Extract the (x, y) coordinate from the center of the cell holding the provided text.  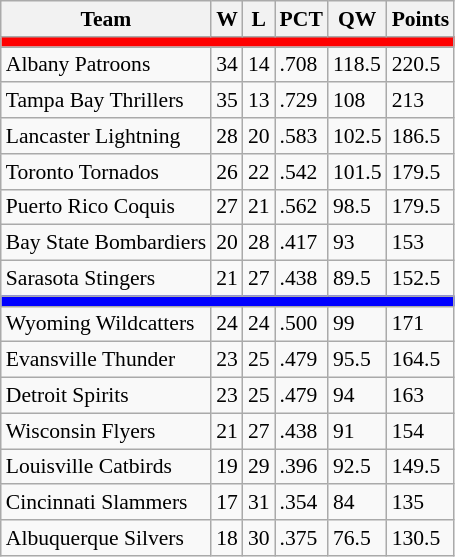
Cincinnati Slammers (106, 503)
130.5 (421, 538)
99 (358, 324)
163 (421, 396)
98.5 (358, 207)
76.5 (358, 538)
W (227, 19)
164.5 (421, 360)
Evansville Thunder (106, 360)
.542 (302, 172)
101.5 (358, 172)
154 (421, 431)
118.5 (358, 65)
186.5 (421, 136)
Detroit Spirits (106, 396)
Points (421, 19)
L (259, 19)
152.5 (421, 279)
171 (421, 324)
29 (259, 467)
213 (421, 101)
30 (259, 538)
Albuquerque Silvers (106, 538)
Team (106, 19)
91 (358, 431)
153 (421, 243)
.375 (302, 538)
PCT (302, 19)
93 (358, 243)
220.5 (421, 65)
149.5 (421, 467)
Puerto Rico Coquis (106, 207)
95.5 (358, 360)
Albany Patroons (106, 65)
84 (358, 503)
34 (227, 65)
18 (227, 538)
22 (259, 172)
Wyoming Wildcatters (106, 324)
.729 (302, 101)
.354 (302, 503)
QW (358, 19)
13 (259, 101)
19 (227, 467)
89.5 (358, 279)
.417 (302, 243)
31 (259, 503)
.500 (302, 324)
Wisconsin Flyers (106, 431)
Toronto Tornados (106, 172)
Louisville Catbirds (106, 467)
.562 (302, 207)
135 (421, 503)
26 (227, 172)
Sarasota Stingers (106, 279)
.583 (302, 136)
Tampa Bay Thrillers (106, 101)
94 (358, 396)
14 (259, 65)
17 (227, 503)
92.5 (358, 467)
35 (227, 101)
108 (358, 101)
102.5 (358, 136)
.708 (302, 65)
Lancaster Lightning (106, 136)
Bay State Bombardiers (106, 243)
.396 (302, 467)
